Output the (X, Y) coordinate of the center of the cell containing the given text.  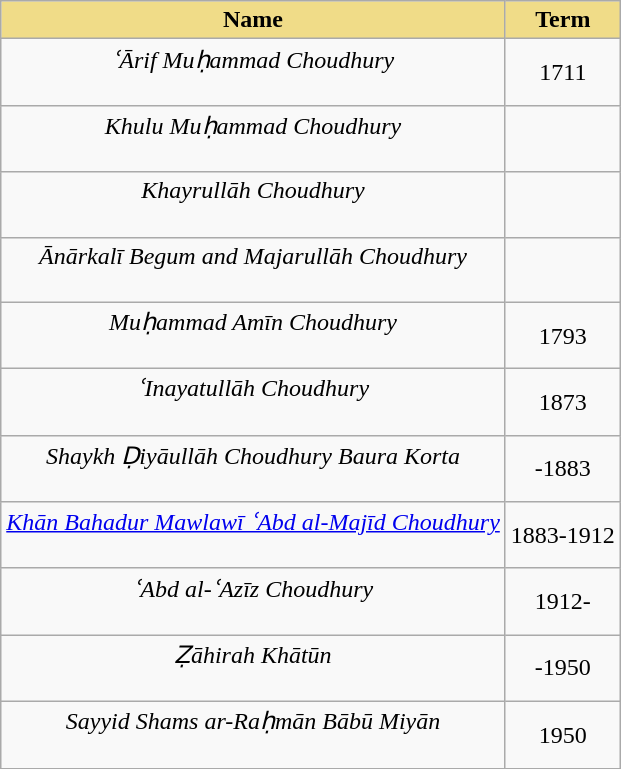
Khulu Muḥammad Choudhury (254, 138)
Ẓāhirah Khātūn (254, 668)
ʿAbd al-ʿAzīz Choudhury (254, 602)
Term (562, 20)
1883-1912 (562, 536)
ʿĀrif Muḥammad Choudhury (254, 72)
ʿInayatullāh Choudhury (254, 402)
Muḥammad Amīn Choudhury (254, 336)
Ānārkalī Begum and Majarullāh Choudhury (254, 270)
1912- (562, 602)
1793 (562, 336)
1950 (562, 734)
Sayyid Shams ar-Raḥmān Bābū Miyān (254, 734)
-1883 (562, 468)
Name (254, 20)
1873 (562, 402)
-1950 (562, 668)
Shaykh Ḍiyāullāh Choudhury Baura Korta (254, 468)
Khān Bahadur Mawlawī ʿAbd al-Majīd Choudhury (254, 536)
Khayrullāh Choudhury (254, 204)
1711 (562, 72)
